Return [x, y] of the center of cell containing provided text 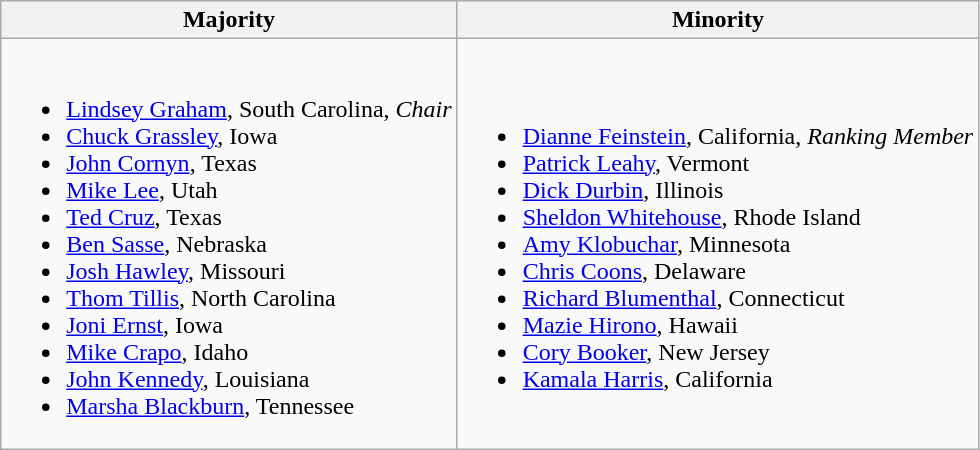
Minority [718, 20]
Majority [229, 20]
